Identify which cell holds the provided text, then report its [x, y] central coordinate. 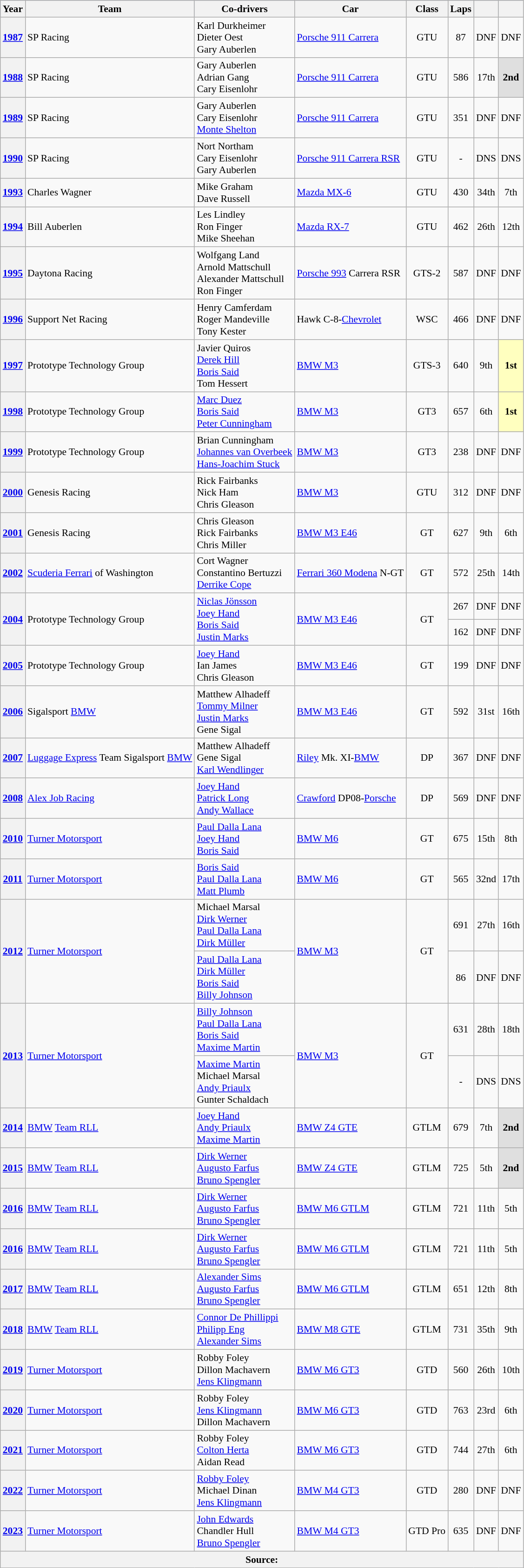
Niclas Jönsson Joey Hand Boris Said Justin Marks [245, 619]
367 [461, 758]
1998 [13, 412]
560 [461, 1370]
199 [461, 665]
Crawford DP08-Porsche [351, 798]
Joey Hand Andy Priaulx Maxime Martin [245, 1128]
32nd [486, 879]
1996 [13, 319]
587 [461, 273]
Gary Auberlen Cary Eisenlohr Monte Shelton [245, 118]
2004 [13, 619]
GTD Pro [427, 1531]
Car [351, 9]
Joey Hand Patrick Long Andy Wallace [245, 798]
Matthew Alhadeff Gene Sigal Karl Wendlinger [245, 758]
2007 [13, 758]
280 [461, 1491]
31st [486, 712]
Porsche 993 Carrera RSR [351, 273]
466 [461, 319]
657 [461, 412]
15th [486, 838]
87 [461, 37]
2011 [13, 879]
Team [110, 9]
GTS-3 [427, 366]
Support Net Racing [110, 319]
Class [427, 9]
Nort Northam Cary Eisenlohr Gary Auberlen [245, 158]
586 [461, 77]
1990 [13, 158]
Mike Graham Dave Russell [245, 193]
2001 [13, 533]
34th [486, 193]
691 [461, 925]
Paul Dalla Lana Dirk Müller Boris Said Billy Johnson [245, 978]
1995 [13, 273]
Paul Dalla Lana Joey Hand Boris Said [245, 838]
86 [461, 978]
640 [461, 366]
Luggage Express Team Sigalsport BMW [110, 758]
1987 [13, 37]
Gary Auberlen Adrian Gang Cary Eisenlohr [245, 77]
725 [461, 1169]
Michael Marsal Dirk Werner Paul Dalla Lana Dirk Müller [245, 925]
Brian Cunningham Johannes van Overbeek Hans-Joachim Stuck [245, 452]
238 [461, 452]
Alexander Sims Augusto Farfus Bruno Spengler [245, 1289]
Bill Auberlen [110, 227]
Matthew Alhadeff Tommy Milner Justin Marks Gene Sigal [245, 712]
Rick Fairbanks Nick Ham Chris Gleason [245, 492]
2010 [13, 838]
Joey Hand Ian James Chris Gleason [245, 665]
Maxime Martin Michael Marsal Andy Priaulx Gunter Schaldach [245, 1082]
592 [461, 712]
1993 [13, 193]
2014 [13, 1128]
14th [511, 573]
2019 [13, 1370]
GTS-2 [427, 273]
Hawk C-8-Chevrolet [351, 319]
Robby Foley Jens Klingmann Dillon Machavern [245, 1410]
635 [461, 1531]
2008 [13, 798]
2013 [13, 1056]
Sigalsport BMW [110, 712]
744 [461, 1451]
2017 [13, 1289]
18th [511, 1030]
Billy Johnson Paul Dalla Lana Boris Said Maxime Martin [245, 1030]
Charles Wagner [110, 193]
679 [461, 1128]
351 [461, 118]
1994 [13, 227]
2002 [13, 573]
2005 [13, 665]
Les Lindley Ron Finger Mike Sheehan [245, 227]
2020 [13, 1410]
1988 [13, 77]
Boris Said Paul Dalla Lana Matt Plumb [245, 879]
Robby Foley Colton Herta Aidan Read [245, 1451]
1999 [13, 452]
675 [461, 838]
312 [461, 492]
10th [511, 1370]
1989 [13, 118]
627 [461, 533]
569 [461, 798]
28th [486, 1030]
Marc Duez Boris Said Peter Cunningham [245, 412]
2021 [13, 1451]
Mazda RX-7 [351, 227]
Henry Camferdam Roger Mandeville Tony Kester [245, 319]
763 [461, 1410]
2012 [13, 951]
Daytona Racing [110, 273]
25th [486, 573]
Cort Wagner Constantino Bertuzzi Derrike Cope [245, 573]
2015 [13, 1169]
Ferrari 360 Modena N-GT [351, 573]
2000 [13, 492]
651 [461, 1289]
Chris Gleason Rick Fairbanks Chris Miller [245, 533]
631 [461, 1030]
23rd [486, 1410]
Source: [262, 1560]
Robby Foley Michael Dinan Jens Klingmann [245, 1491]
Co-drivers [245, 9]
2023 [13, 1531]
35th [486, 1330]
Karl Durkheimer Dieter Oest Gary Auberlen [245, 37]
731 [461, 1330]
Alex Job Racing [110, 798]
2006 [13, 712]
Year [13, 9]
572 [461, 573]
Riley Mk. XI-BMW [351, 758]
Porsche 911 Carrera RSR [351, 158]
Mazda MX-6 [351, 193]
Wolfgang Land Arnold Mattschull Alexander Mattschull Ron Finger [245, 273]
John Edwards Chandler Hull Bruno Spengler [245, 1531]
565 [461, 879]
2022 [13, 1491]
Scuderia Ferrari of Washington [110, 573]
162 [461, 632]
Laps [461, 9]
BMW M8 GTE [351, 1330]
Javier Quiros Derek Hill Boris Said Tom Hessert [245, 366]
2018 [13, 1330]
462 [461, 227]
1997 [13, 366]
WSC [427, 319]
267 [461, 606]
430 [461, 193]
Connor De Phillippi Philipp Eng Alexander Sims [245, 1330]
Robby Foley Dillon Machavern Jens Klingmann [245, 1370]
